Return (X, Y) of the center of cell containing provided text 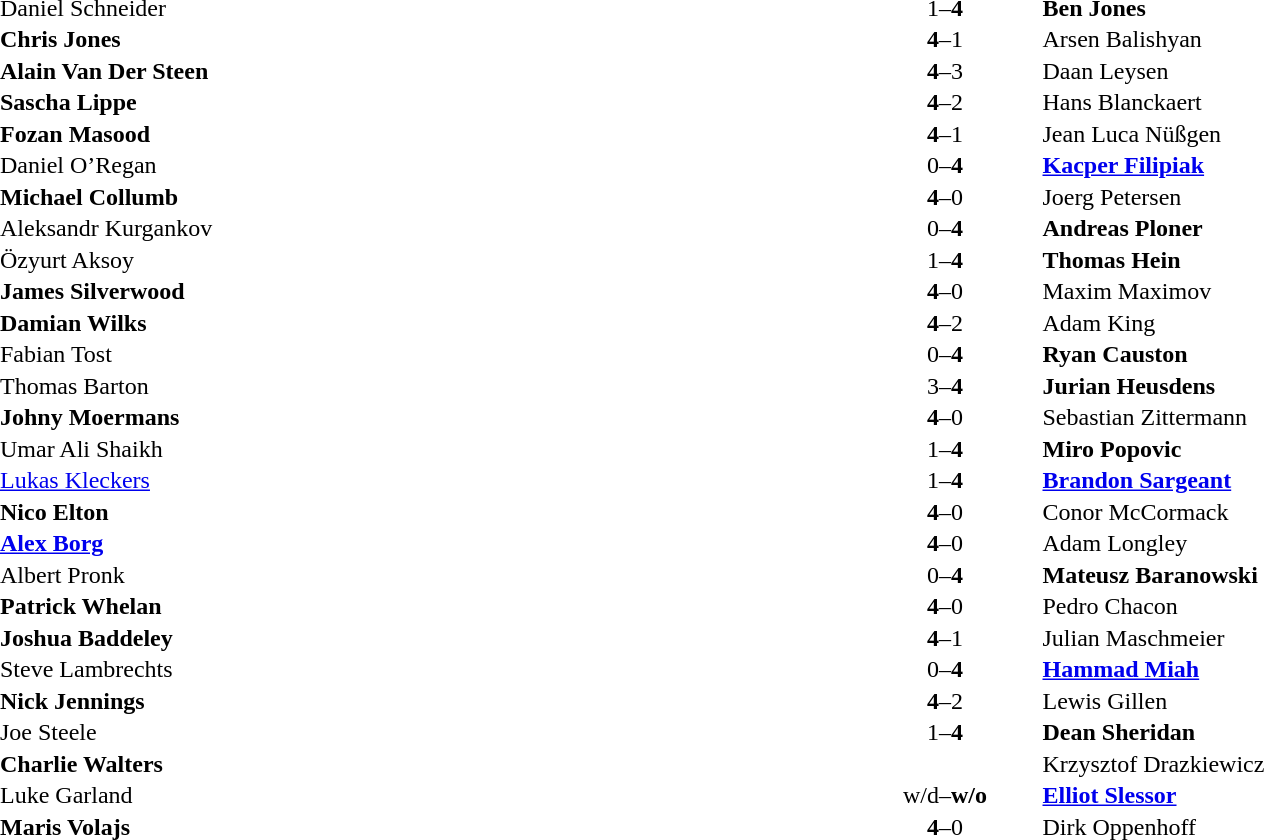
4–3 (944, 71)
3–4 (944, 386)
w/d–w/o (944, 795)
